Determine the (X, Y) coordinate at the center of the cell enclosing the given text.  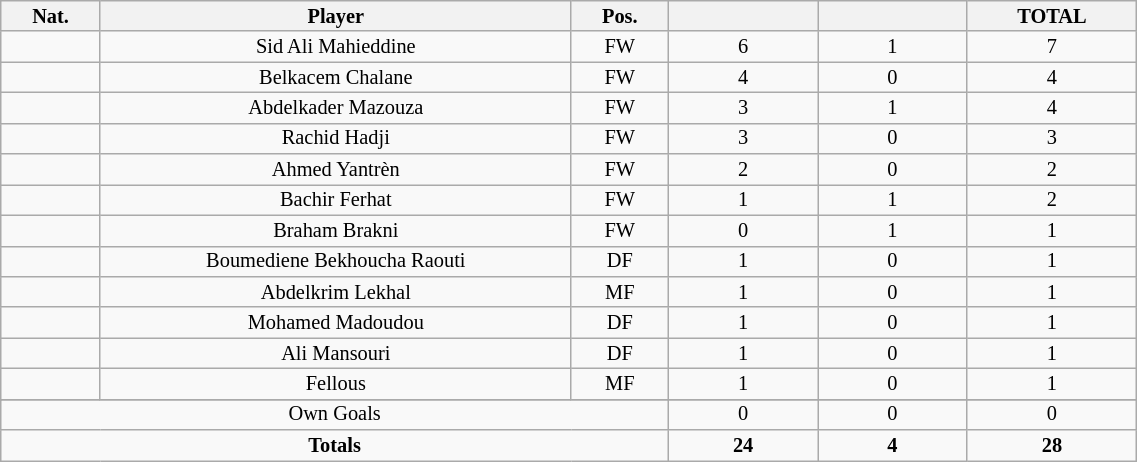
Mohamed Madoudou (336, 322)
TOTAL (1052, 16)
Abdelkader Mazouza (336, 108)
Totals (335, 446)
Ahmed Yantrèn (336, 170)
Player (336, 16)
Nat. (51, 16)
7 (1052, 46)
6 (742, 46)
Bachir Ferhat (336, 200)
Own Goals (335, 414)
Braham Brakni (336, 230)
Pos. (620, 16)
28 (1052, 446)
Fellous (336, 384)
Boumediene Bekhoucha Raouti (336, 262)
Sid Ali Mahieddine (336, 46)
Belkacem Chalane (336, 78)
24 (742, 446)
Ali Mansouri (336, 354)
Abdelkrim Lekhal (336, 292)
Rachid Hadji (336, 138)
